Determine the [X, Y] coordinate at the center of the cell enclosing the given text.  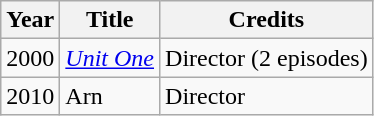
Director (2 episodes) [267, 58]
Year [30, 20]
Unit One [110, 58]
2000 [30, 58]
Credits [267, 20]
Title [110, 20]
Arn [110, 96]
2010 [30, 96]
Director [267, 96]
